Return [X, Y] of the center of cell containing provided text 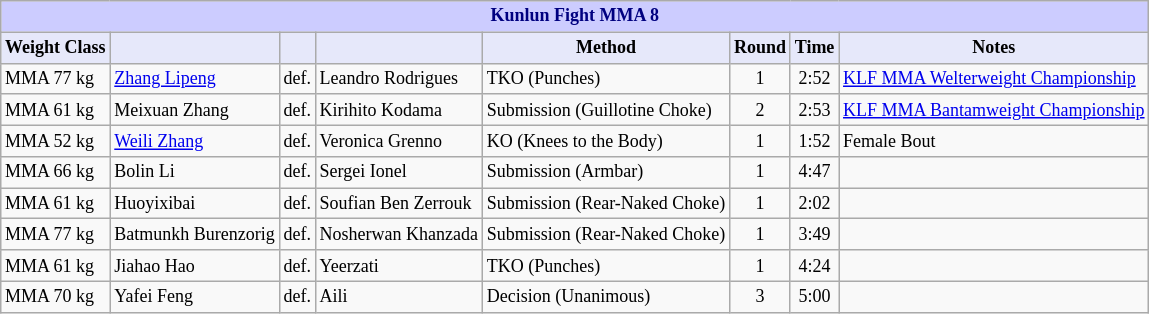
Yafei Feng [194, 296]
KLF MMA Welterweight Championship [994, 78]
Round [760, 48]
KLF MMA Bantamweight Championship [994, 110]
2 [760, 110]
Weight Class [56, 48]
Method [606, 48]
Weili Zhang [194, 140]
2:52 [814, 78]
Decision (Unanimous) [606, 296]
Jiahao Hao [194, 266]
Kunlun Fight MMA 8 [575, 16]
MMA 66 kg [56, 172]
Sergei Ionel [398, 172]
3 [760, 296]
Veronica Grenno [398, 140]
Meixuan Zhang [194, 110]
Batmunkh Burenzorig [194, 234]
Yeerzati [398, 266]
Huoyixibai [194, 204]
Leandro Rodrigues [398, 78]
3:49 [814, 234]
KO (Knees to the Body) [606, 140]
Female Bout [994, 140]
MMA 52 kg [56, 140]
Submission (Armbar) [606, 172]
MMA 70 kg [56, 296]
Bolin Li [194, 172]
2:53 [814, 110]
1:52 [814, 140]
2:02 [814, 204]
Soufian Ben Zerrouk [398, 204]
4:24 [814, 266]
Time [814, 48]
Submission (Guillotine Choke) [606, 110]
5:00 [814, 296]
Zhang Lipeng [194, 78]
Kirihito Kodama [398, 110]
Notes [994, 48]
4:47 [814, 172]
Aili [398, 296]
Nosherwan Khanzada [398, 234]
